Find where the given text appears and provide that cell's center as [x, y] coordinate. 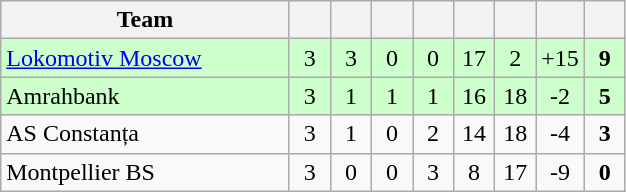
-9 [560, 172]
AS Constanța [146, 134]
5 [604, 96]
14 [474, 134]
Amrahbank [146, 96]
-2 [560, 96]
9 [604, 58]
-4 [560, 134]
8 [474, 172]
16 [474, 96]
+15 [560, 58]
Lokomotiv Moscow [146, 58]
Montpellier BS [146, 172]
Team [146, 20]
